Detect which cell encompasses the target text, then output its (x, y) center coordinate. 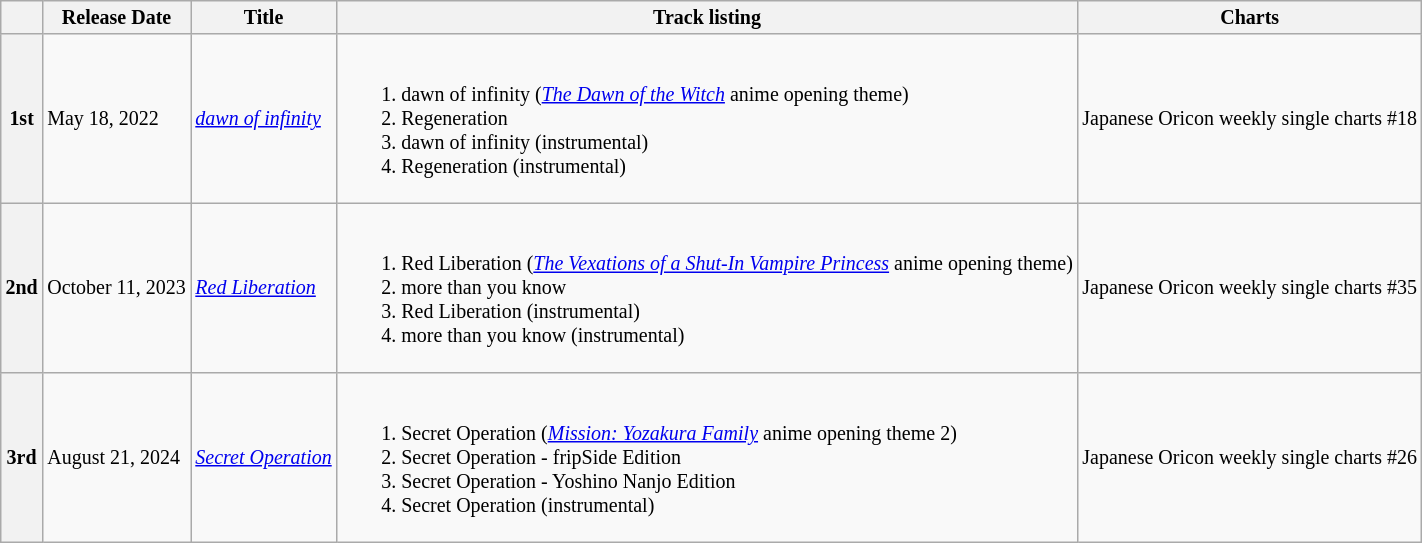
dawn of infinity (264, 120)
3rd (22, 458)
Japanese Oricon weekly single charts #35 (1250, 288)
Charts (1250, 18)
Japanese Oricon weekly single charts #26 (1250, 458)
Title (264, 18)
Japanese Oricon weekly single charts #18 (1250, 120)
Red Liberation (264, 288)
Release Date (116, 18)
Track listing (706, 18)
2nd (22, 288)
1st (22, 120)
dawn of infinity (The Dawn of the Witch anime opening theme)Regenerationdawn of infinity (instrumental)Regeneration (instrumental) (706, 120)
August 21, 2024 (116, 458)
October 11, 2023 (116, 288)
May 18, 2022 (116, 120)
Secret Operation (264, 458)
